Detect which cell encompasses the target text, then output its [X, Y] center coordinate. 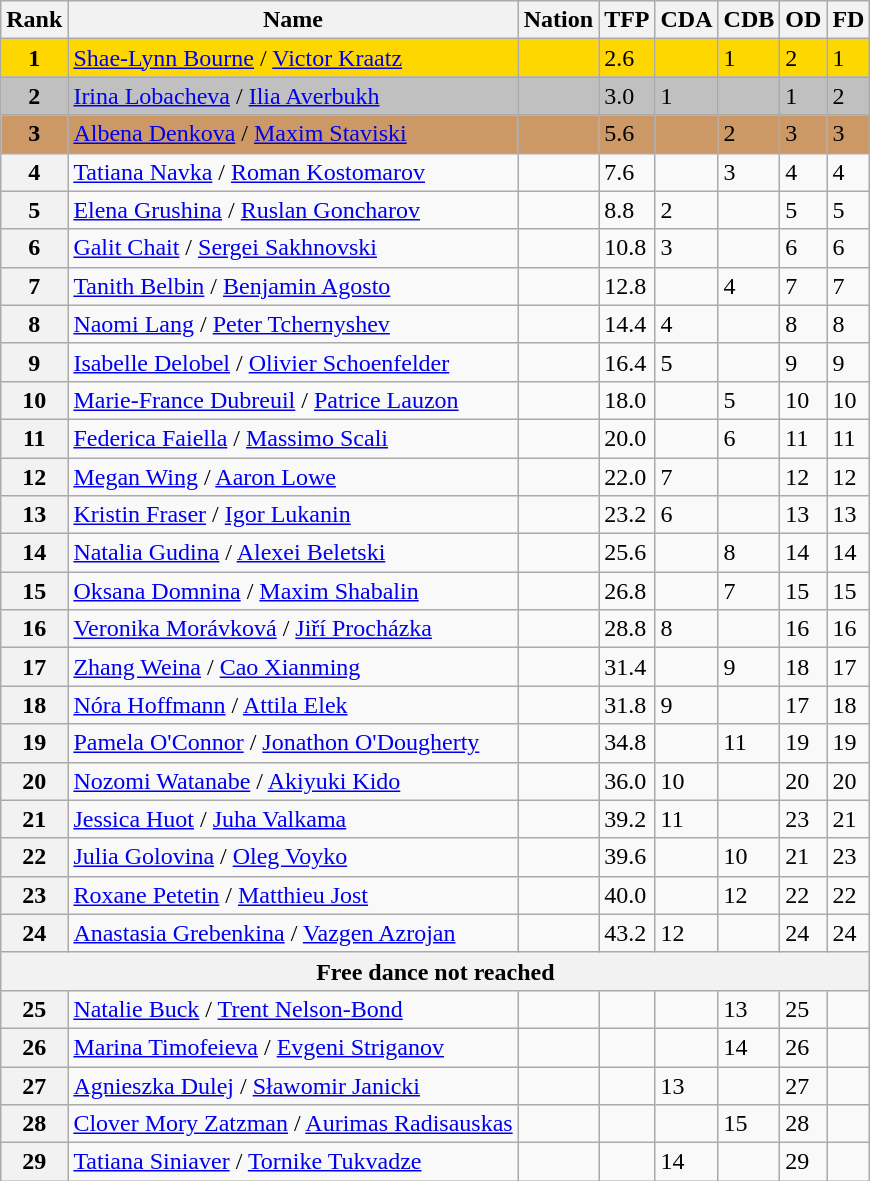
43.2 [627, 933]
Roxane Petetin / Matthieu Jost [293, 895]
Jessica Huot / Juha Valkama [293, 819]
Albena Denkova / Maxim Staviski [293, 134]
Tanith Belbin / Benjamin Agosto [293, 286]
Oksana Domnina / Maxim Shabalin [293, 591]
23.2 [627, 515]
Marina Timofeieva / Evgeni Striganov [293, 1047]
CDB [749, 20]
3.0 [627, 96]
Julia Golovina / Oleg Voyko [293, 857]
8.8 [627, 210]
Megan Wing / Aaron Lowe [293, 477]
40.0 [627, 895]
Nóra Hoffmann / Attila Elek [293, 705]
Galit Chait / Sergei Sakhnovski [293, 248]
28.8 [627, 629]
12.8 [627, 286]
10.8 [627, 248]
16.4 [627, 362]
Irina Lobacheva / Ilia Averbukh [293, 96]
Anastasia Grebenkina / Vazgen Azrojan [293, 933]
Free dance not reached [436, 971]
CDA [686, 20]
Tatiana Navka / Roman Kostomarov [293, 172]
Elena Grushina / Ruslan Goncharov [293, 210]
Federica Faiella / Massimo Scali [293, 438]
7.6 [627, 172]
Natalia Gudina / Alexei Beletski [293, 553]
31.8 [627, 705]
Naomi Lang / Peter Tchernyshev [293, 324]
22.0 [627, 477]
26.8 [627, 591]
14.4 [627, 324]
Clover Mory Zatzman / Aurimas Radisauskas [293, 1124]
Nation [558, 20]
25.6 [627, 553]
Rank [34, 20]
Pamela O'Connor / Jonathon O'Dougherty [293, 743]
18.0 [627, 400]
31.4 [627, 667]
Name [293, 20]
Isabelle Delobel / Olivier Schoenfelder [293, 362]
Agnieszka Dulej / Sławomir Janicki [293, 1085]
5.6 [627, 134]
Tatiana Siniaver / Tornike Tukvadze [293, 1162]
Kristin Fraser / Igor Lukanin [293, 515]
Veronika Morávková / Jiří Procházka [293, 629]
Marie-France Dubreuil / Patrice Lauzon [293, 400]
2.6 [627, 58]
FD [848, 20]
OD [804, 20]
36.0 [627, 781]
Natalie Buck / Trent Nelson-Bond [293, 1009]
39.6 [627, 857]
34.8 [627, 743]
39.2 [627, 819]
20.0 [627, 438]
Nozomi Watanabe / Akiyuki Kido [293, 781]
Zhang Weina / Cao Xianming [293, 667]
Shae-Lynn Bourne / Victor Kraatz [293, 58]
TFP [627, 20]
